From the cell containing the given text, extract its center point as (X, Y) coordinate. 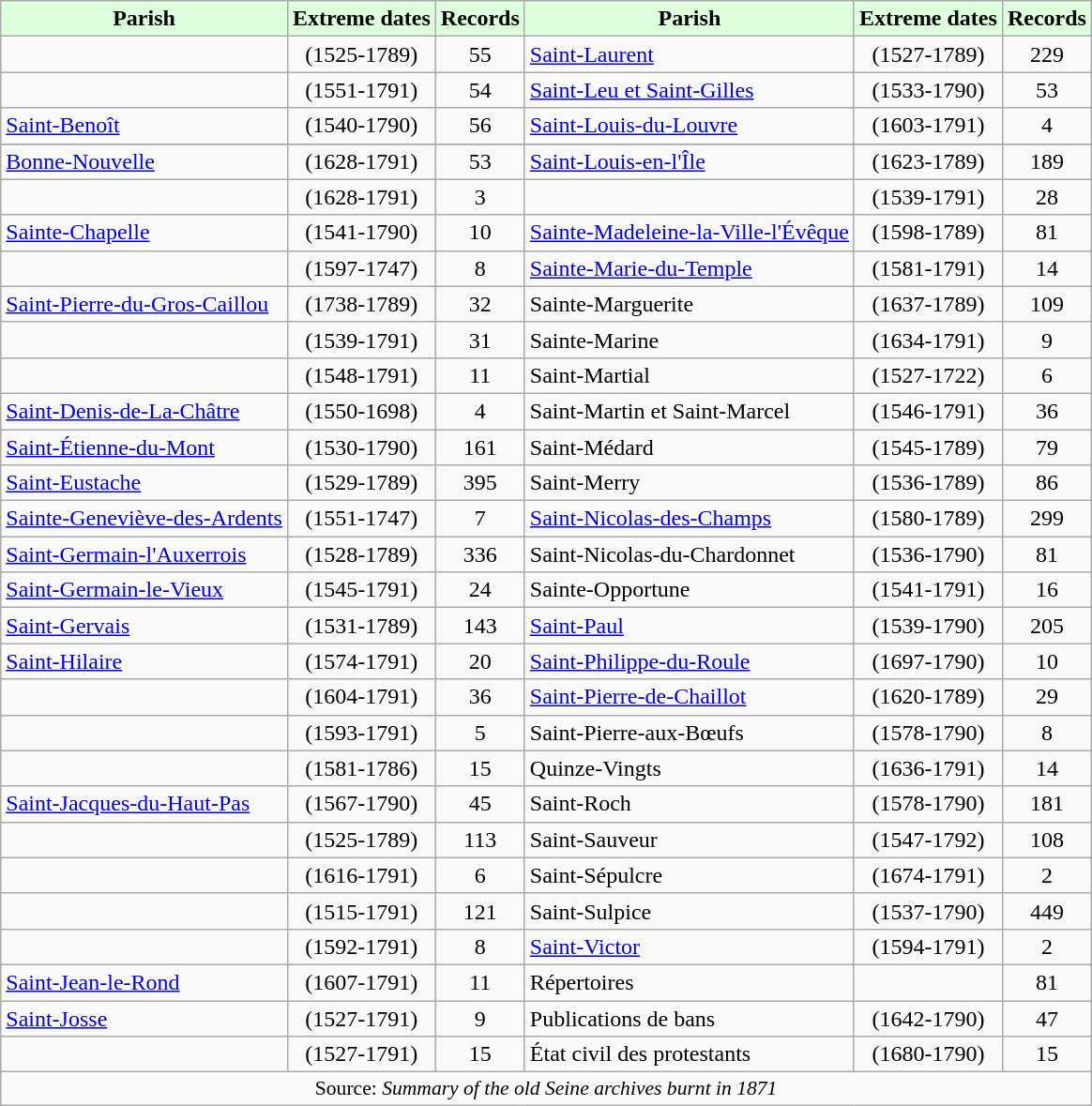
189 (1047, 161)
Saint-Louis-en-l'Île (689, 161)
(1530-1790) (361, 447)
Saint-Étienne-du-Mont (144, 447)
(1593-1791) (361, 733)
Saint-Martin et Saint-Marcel (689, 411)
(1581-1791) (928, 268)
(1540-1790) (361, 126)
143 (480, 626)
(1674-1791) (928, 875)
161 (480, 447)
(1623-1789) (928, 161)
(1592-1791) (361, 947)
229 (1047, 54)
47 (1047, 1018)
Sainte-Marine (689, 340)
Saint-Laurent (689, 54)
(1580-1789) (928, 519)
Saint-Hilaire (144, 661)
54 (480, 90)
(1581-1786) (361, 768)
(1551-1747) (361, 519)
Saint-Pierre-aux-Bœufs (689, 733)
Saint-Victor (689, 947)
Sainte-Marie-du-Temple (689, 268)
3 (480, 197)
7 (480, 519)
Quinze-Vingts (689, 768)
32 (480, 304)
299 (1047, 519)
Saint-Pierre-du-Gros-Caillou (144, 304)
(1546-1791) (928, 411)
Source: Summary of the old Seine archives burnt in 1871 (546, 1089)
(1620-1789) (928, 697)
(1548-1791) (361, 375)
Bonne-Nouvelle (144, 161)
(1574-1791) (361, 661)
(1634-1791) (928, 340)
Saint-Merry (689, 483)
86 (1047, 483)
(1594-1791) (928, 947)
336 (480, 554)
Saint-Martial (689, 375)
(1537-1790) (928, 911)
Saint-Gervais (144, 626)
Saint-Pierre-de-Chaillot (689, 697)
79 (1047, 447)
(1541-1791) (928, 590)
(1567-1790) (361, 804)
Saint-Josse (144, 1018)
(1528-1789) (361, 554)
56 (480, 126)
Sainte-Geneviève-des-Ardents (144, 519)
Saint-Benoît (144, 126)
Saint-Germain-le-Vieux (144, 590)
(1527-1789) (928, 54)
(1680-1790) (928, 1054)
(1550-1698) (361, 411)
29 (1047, 697)
181 (1047, 804)
Saint-Sulpice (689, 911)
(1536-1789) (928, 483)
(1604-1791) (361, 697)
(1541-1790) (361, 233)
(1533-1790) (928, 90)
20 (480, 661)
(1603-1791) (928, 126)
205 (1047, 626)
(1598-1789) (928, 233)
(1547-1792) (928, 840)
(1597-1747) (361, 268)
(1636-1791) (928, 768)
108 (1047, 840)
28 (1047, 197)
(1531-1789) (361, 626)
Saint-Nicolas-des-Champs (689, 519)
Répertoires (689, 982)
(1637-1789) (928, 304)
(1515-1791) (361, 911)
109 (1047, 304)
Saint-Philippe-du-Roule (689, 661)
449 (1047, 911)
113 (480, 840)
Sainte-Chapelle (144, 233)
5 (480, 733)
(1545-1791) (361, 590)
(1536-1790) (928, 554)
(1697-1790) (928, 661)
Saint-Roch (689, 804)
Saint-Denis-de-La-Châtre (144, 411)
24 (480, 590)
Saint-Jacques-du-Haut-Pas (144, 804)
121 (480, 911)
(1529-1789) (361, 483)
(1527-1722) (928, 375)
Sainte-Opportune (689, 590)
Saint-Nicolas-du-Chardonnet (689, 554)
Saint-Sépulcre (689, 875)
(1539-1790) (928, 626)
Saint-Sauveur (689, 840)
Saint-Paul (689, 626)
(1642-1790) (928, 1018)
31 (480, 340)
Saint-Eustache (144, 483)
55 (480, 54)
Saint-Louis-du-Louvre (689, 126)
Sainte-Madeleine-la-Ville-l'Évêque (689, 233)
45 (480, 804)
Saint-Germain-l'Auxerrois (144, 554)
Sainte-Marguerite (689, 304)
(1545-1789) (928, 447)
(1551-1791) (361, 90)
Saint-Médard (689, 447)
(1607-1791) (361, 982)
État civil des protestants (689, 1054)
(1616-1791) (361, 875)
Publications de bans (689, 1018)
16 (1047, 590)
Saint-Leu et Saint-Gilles (689, 90)
Saint-Jean-le-Rond (144, 982)
(1738-1789) (361, 304)
395 (480, 483)
